Scan for the cell matching the given text and deliver its (x, y) coordinate at center. 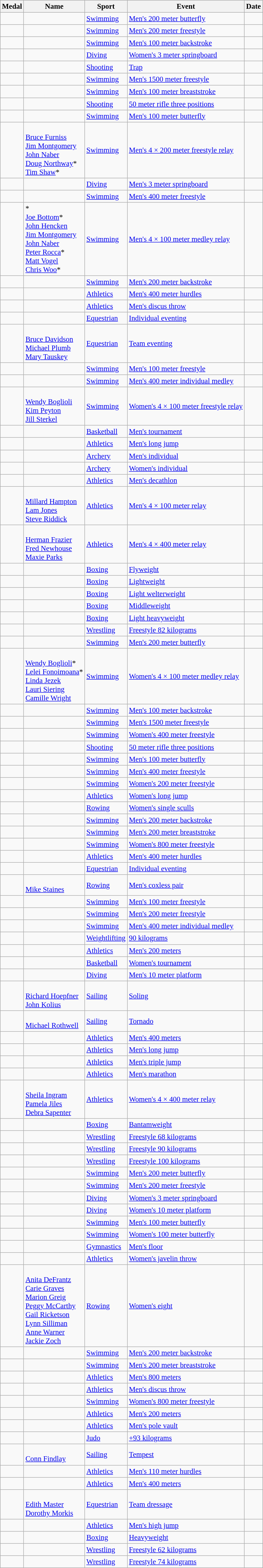
Edith MasterDorothy Morkis (54, 1504)
Bantamweight (186, 1125)
Soling (186, 996)
Men's 800 meters (186, 1377)
Women's 200 meter freestyle (186, 783)
Light welterweight (186, 594)
Freestyle 100 kilograms (186, 1161)
Women's single sculls (186, 808)
Trap (186, 67)
Men's coxless pair (186, 885)
Freestyle 62 kilograms (186, 1550)
Men's marathon (186, 1074)
Date (254, 6)
Freestyle 68 kilograms (186, 1137)
Heavyweight (186, 1538)
Richard HoepfnerJohn Kolius (54, 996)
Team dressage (186, 1504)
Women's 10 meter platform (186, 1210)
Wendy BoglioliKim PeytonJill Sterkel (54, 406)
Women's long jump (186, 796)
Freestyle 74 kilograms (186, 1562)
Men's high jump (186, 1525)
Freestyle 82 kilograms (186, 630)
Weightlifting (106, 938)
Conn Findlay (54, 1455)
Light heavyweight (186, 618)
+93 kilograms (186, 1438)
Sport (106, 6)
Freestyle 90 kilograms (186, 1149)
Men's tournament (186, 432)
Sheila IngramPamela JilesDebra Sapenter (54, 1100)
Men's triple jump (186, 1062)
Lightweight (186, 582)
Mike Staines (54, 885)
Name (54, 6)
Bruce DavidsonMichael PlumbMary Tauskey (54, 344)
Men's 4 × 400 meter relay (186, 544)
Men's floor (186, 1246)
Women's eight (186, 1306)
Women's 400 meter freestyle (186, 735)
Tempest (186, 1455)
Team eventing (186, 344)
Wendy Boglioli*Lelei Fonoimoana*Linda JezekLauri SieringCamille Wright (54, 676)
Michael Rothwell (54, 1021)
Tornado (186, 1021)
Judo (106, 1438)
Event (186, 6)
Women's 100 meter butterfly (186, 1234)
Middleweight (186, 606)
*Joe Bottom*John HenckenJim MontgomeryJohn NaberPeter Rocca*Matt VogelChris Woo* (54, 239)
Millard HamptonLam JonesSteve Riddick (54, 506)
Men's 3 meter springboard (186, 184)
Women's 4 × 100 meter freestyle relay (186, 406)
Men's 100 meter breaststroke (186, 92)
Bruce FurnissJim MontgomeryJohn NaberDoug Northway*Tim Shaw* (54, 150)
Men's pole vault (186, 1426)
Men's individual (186, 456)
Women's 4 × 400 meter relay (186, 1100)
Women's 4 × 100 meter medley relay (186, 676)
Women's individual (186, 468)
Women's tournament (186, 963)
Anita DeFrantzCarie GravesMarion GreigPeggy McCarthyGail RicketsonLynn SillimanAnne WarnerJackie Zoch (54, 1306)
Men's 10 meter platform (186, 975)
Men's 4 × 200 meter freestyle relay (186, 150)
Men's 4 × 100 meter medley relay (186, 239)
Men's 4 × 100 meter relay (186, 506)
Herman FrazierFred NewhouseMaxie Parks (54, 544)
Men's 110 meter hurdles (186, 1471)
Gymnastics (106, 1246)
Medal (12, 6)
Men's decathlon (186, 480)
Women's javelin throw (186, 1259)
Flyweight (186, 569)
90 kilograms (186, 938)
